Scan for the cell matching the given text and deliver its [X, Y] coordinate at center. 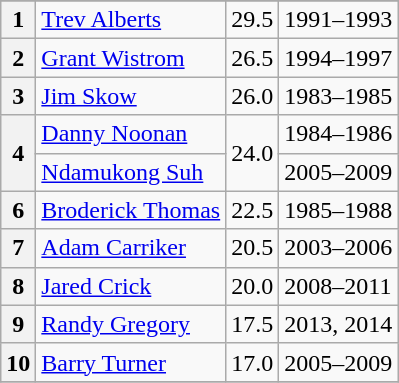
1983–1985 [338, 96]
Trev Alberts [131, 20]
24.0 [252, 153]
Broderick Thomas [131, 210]
2 [18, 58]
1985–1988 [338, 210]
10 [18, 362]
Jim Skow [131, 96]
3 [18, 96]
Barry Turner [131, 362]
1994–1997 [338, 58]
26.5 [252, 58]
Ndamukong Suh [131, 172]
1991–1993 [338, 20]
29.5 [252, 20]
Grant Wistrom [131, 58]
2003–2006 [338, 248]
6 [18, 210]
2013, 2014 [338, 324]
20.0 [252, 286]
20.5 [252, 248]
9 [18, 324]
2008–2011 [338, 286]
Jared Crick [131, 286]
Randy Gregory [131, 324]
1 [18, 20]
17.5 [252, 324]
22.5 [252, 210]
17.0 [252, 362]
Adam Carriker [131, 248]
8 [18, 286]
7 [18, 248]
Danny Noonan [131, 134]
26.0 [252, 96]
4 [18, 153]
1984–1986 [338, 134]
